Provide the [x, y] coordinate of the cell's center where the given text is located.  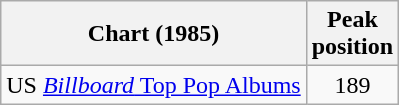
US Billboard Top Pop Albums [154, 85]
Peakposition [352, 34]
Chart (1985) [154, 34]
189 [352, 85]
